Capture the cell that displays the provided text and extract its (x, y) central coordinate. 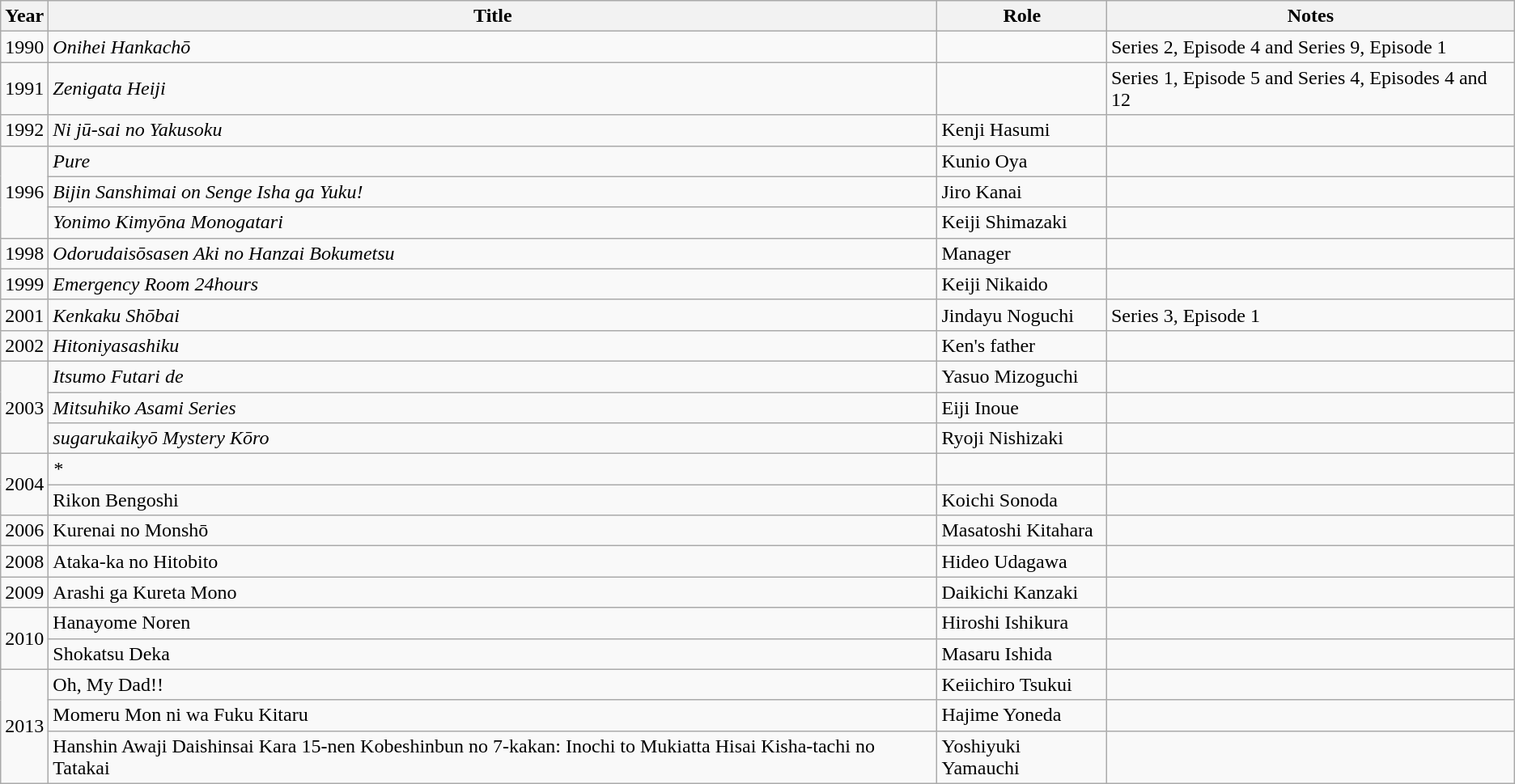
Ataka-ka no Hitobito (493, 562)
Masaru Ishida (1022, 654)
Odorudaisōsasen Aki no Hanzai Bokumetsu (493, 253)
Role (1022, 16)
2013 (24, 727)
Masatoshi Kitahara (1022, 531)
Jiro Kanai (1022, 192)
Kurenai no Monshō (493, 531)
Hiroshi Ishikura (1022, 623)
Kenkaku Shōbai (493, 315)
sugarukaikyō Mystery Kōro (493, 439)
2004 (24, 485)
2010 (24, 638)
Year (24, 16)
1996 (24, 192)
Emergency Room 24hours (493, 284)
Ni jū-sai no Yakusoku (493, 130)
Hanshin Awaji Daishinsai Kara 15-nen Kobeshinbun no 7-kakan: Inochi to Mukiatta Hisai Kisha-tachi no Tatakai (493, 757)
Jindayu Noguchi (1022, 315)
Eiji Inoue (1022, 407)
Yasuo Mizoguchi (1022, 376)
1992 (24, 130)
Shokatsu Deka (493, 654)
Itsumo Futari de (493, 376)
Yoshiyuki Yamauchi (1022, 757)
Mitsuhiko Asami Series (493, 407)
1999 (24, 284)
Daikichi Kanzaki (1022, 592)
Kunio Oya (1022, 161)
2008 (24, 562)
* (493, 469)
1990 (24, 47)
Hajime Yoneda (1022, 715)
Bijin Sanshimai on Senge Isha ga Yuku! (493, 192)
Arashi ga Kureta Mono (493, 592)
Pure (493, 161)
Rikon Bengoshi (493, 500)
2006 (24, 531)
Ken's father (1022, 345)
Zenigata Heiji (493, 89)
Hitoniyasashiku (493, 345)
2003 (24, 407)
Keiichiro Tsukui (1022, 684)
Keiji Shimazaki (1022, 222)
Manager (1022, 253)
1998 (24, 253)
Ryoji Nishizaki (1022, 439)
Keiji Nikaido (1022, 284)
Koichi Sonoda (1022, 500)
Hanayome Noren (493, 623)
Series 2, Episode 4 and Series 9, Episode 1 (1310, 47)
Hideo Udagawa (1022, 562)
Series 1, Episode 5 and Series 4, Episodes 4 and 12 (1310, 89)
Onihei Hankachō (493, 47)
Oh, My Dad!! (493, 684)
Title (493, 16)
1991 (24, 89)
Notes (1310, 16)
2002 (24, 345)
Yonimo Kimyōna Monogatari (493, 222)
2009 (24, 592)
2001 (24, 315)
Kenji Hasumi (1022, 130)
Series 3, Episode 1 (1310, 315)
Momeru Mon ni wa Fuku Kitaru (493, 715)
